Locate the cell with the specified text and output its [x, y] center coordinate. 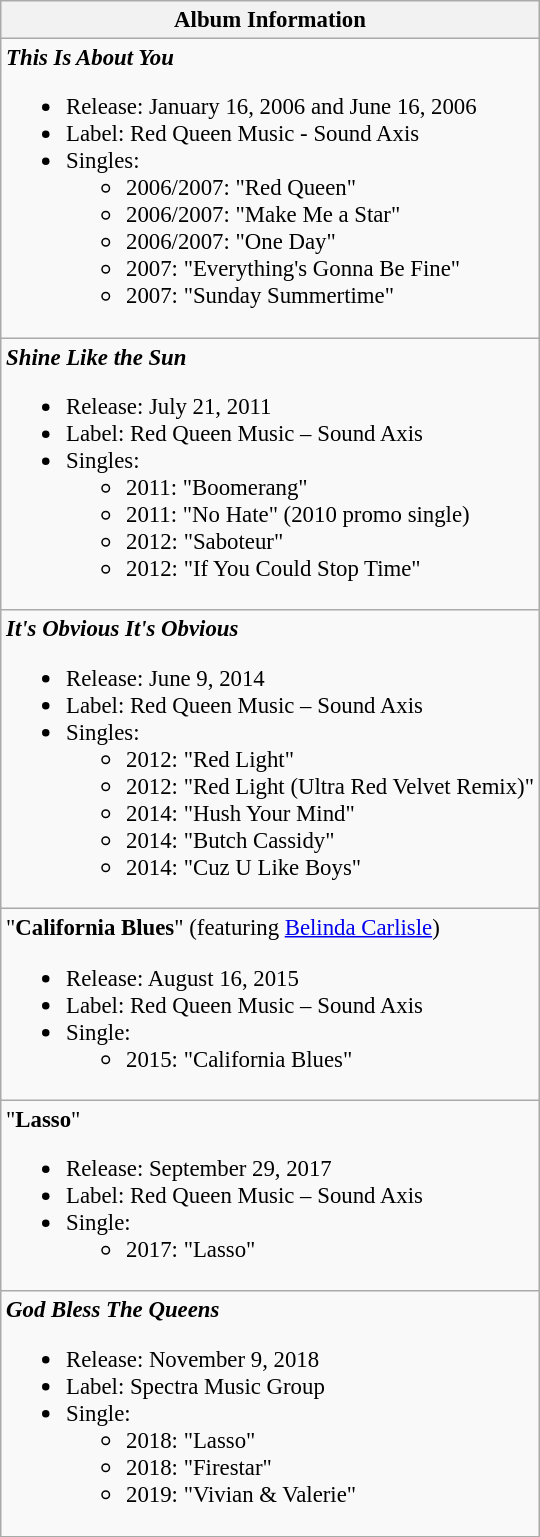
"California Blues" (featuring Belinda Carlisle)Release: August 16, 2015Label: Red Queen Music – Sound AxisSingle:2015: "California Blues" [270, 1004]
Album Information [270, 20]
"Lasso"Release: September 29, 2017Label: Red Queen Music – Sound AxisSingle:2017: "Lasso" [270, 1196]
God Bless The QueensRelease: November 9, 2018Label: Spectra Music GroupSingle:2018: "Lasso"2018: "Firestar"2019: "Vivian & Valerie" [270, 1414]
